Return the [X, Y] coordinate for the center point of the cell that contains the specified text.  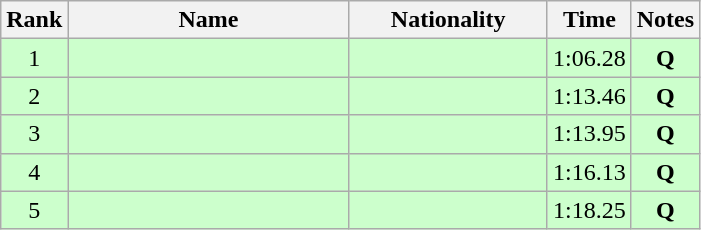
5 [34, 210]
1:16.13 [589, 172]
Name [208, 20]
Nationality [448, 20]
3 [34, 134]
1:06.28 [589, 58]
Notes [665, 20]
Time [589, 20]
4 [34, 172]
1:13.46 [589, 96]
Rank [34, 20]
1 [34, 58]
2 [34, 96]
1:18.25 [589, 210]
1:13.95 [589, 134]
